Output the [X, Y] coordinate of the center of the cell containing the given text.  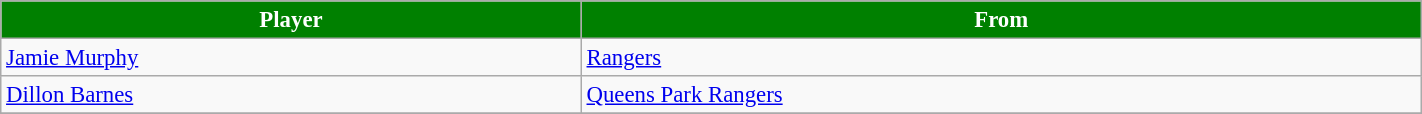
Queens Park Rangers [1001, 95]
From [1001, 20]
Rangers [1001, 58]
Dillon Barnes [291, 95]
Player [291, 20]
Jamie Murphy [291, 58]
